Output the (x, y) coordinate of the center of the cell containing the given text.  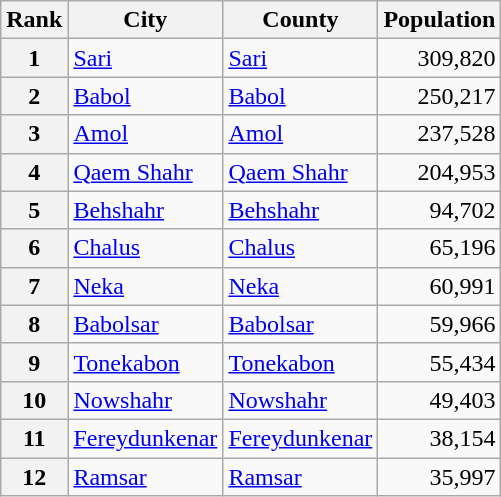
7 (34, 286)
2 (34, 96)
City (146, 20)
12 (34, 477)
35,997 (440, 477)
309,820 (440, 58)
237,528 (440, 134)
55,434 (440, 362)
38,154 (440, 438)
60,991 (440, 286)
59,966 (440, 324)
9 (34, 362)
4 (34, 172)
11 (34, 438)
10 (34, 400)
94,702 (440, 210)
Rank (34, 20)
49,403 (440, 400)
8 (34, 324)
3 (34, 134)
65,196 (440, 248)
6 (34, 248)
Population (440, 20)
5 (34, 210)
250,217 (440, 96)
1 (34, 58)
204,953 (440, 172)
County (300, 20)
